Pinpoint the cell where the given text exists, returning its [x, y] midpoint coordinate. 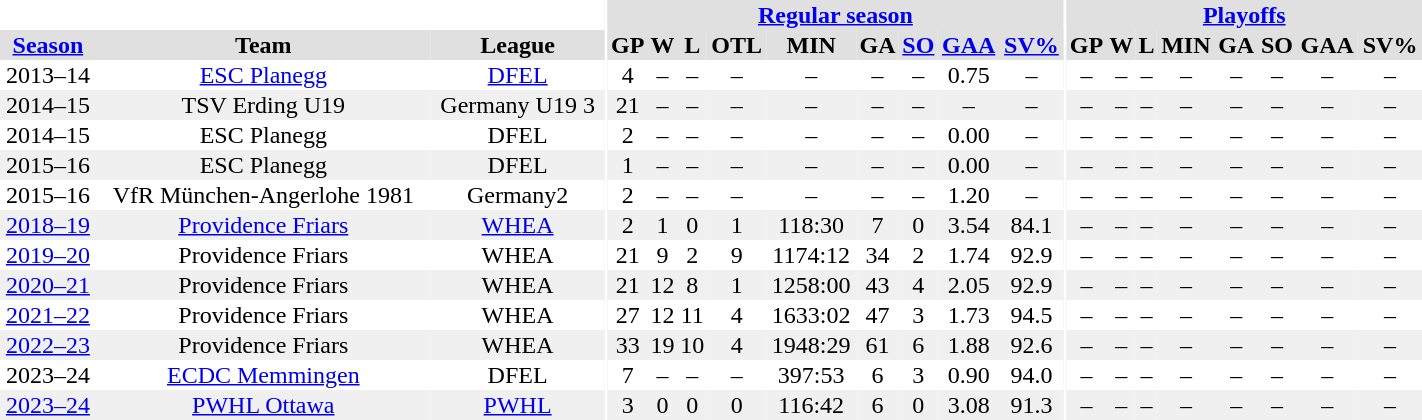
84.1 [1032, 225]
397:53 [811, 375]
27 [628, 315]
11 [692, 315]
34 [878, 255]
2021–22 [48, 315]
94.0 [1032, 375]
PWHL Ottawa [264, 405]
92.6 [1032, 345]
Season [48, 45]
118:30 [811, 225]
8 [692, 285]
PWHL [518, 405]
ECDC Memmingen [264, 375]
91.3 [1032, 405]
Team [264, 45]
47 [878, 315]
Germany2 [518, 195]
Playoffs [1244, 15]
OTL [736, 45]
2020–21 [48, 285]
League [518, 45]
0.75 [969, 75]
10 [692, 345]
Germany U19 3 [518, 105]
1.73 [969, 315]
1258:00 [811, 285]
1174:12 [811, 255]
2018–19 [48, 225]
0.90 [969, 375]
116:42 [811, 405]
3.08 [969, 405]
2013–14 [48, 75]
2022–23 [48, 345]
33 [628, 345]
43 [878, 285]
TSV Erding U19 [264, 105]
19 [663, 345]
1.88 [969, 345]
61 [878, 345]
3.54 [969, 225]
94.5 [1032, 315]
2019–20 [48, 255]
Regular season [836, 15]
2.05 [969, 285]
1633:02 [811, 315]
1.74 [969, 255]
1948:29 [811, 345]
1.20 [969, 195]
VfR München-Angerlohe 1981 [264, 195]
